For the text-containing cell, return its midpoint in (X, Y) coordinate format. 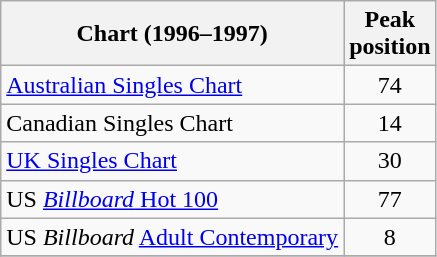
US Billboard Adult Contemporary (172, 237)
Australian Singles Chart (172, 85)
UK Singles Chart (172, 161)
Canadian Singles Chart (172, 123)
30 (390, 161)
77 (390, 199)
14 (390, 123)
8 (390, 237)
US Billboard Hot 100 (172, 199)
Peak position (390, 34)
Chart (1996–1997) (172, 34)
74 (390, 85)
